Output the [x, y] coordinate of the center of the cell containing the given text.  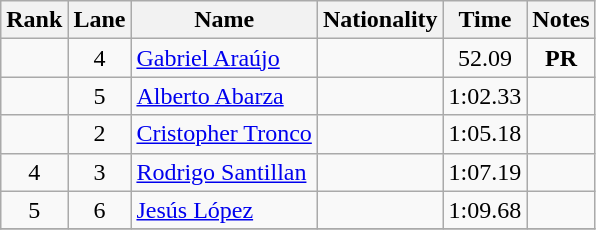
Gabriel Araújo [224, 58]
Name [224, 20]
Jesús López [224, 210]
Nationality [380, 20]
Time [485, 20]
Notes [561, 20]
1:09.68 [485, 210]
Lane [100, 20]
52.09 [485, 58]
Rodrigo Santillan [224, 172]
Cristopher Tronco [224, 134]
Alberto Abarza [224, 96]
Rank [34, 20]
6 [100, 210]
2 [100, 134]
PR [561, 58]
1:07.19 [485, 172]
3 [100, 172]
1:05.18 [485, 134]
1:02.33 [485, 96]
